Determine the [x, y] coordinate at the center of the cell enclosing the given text.  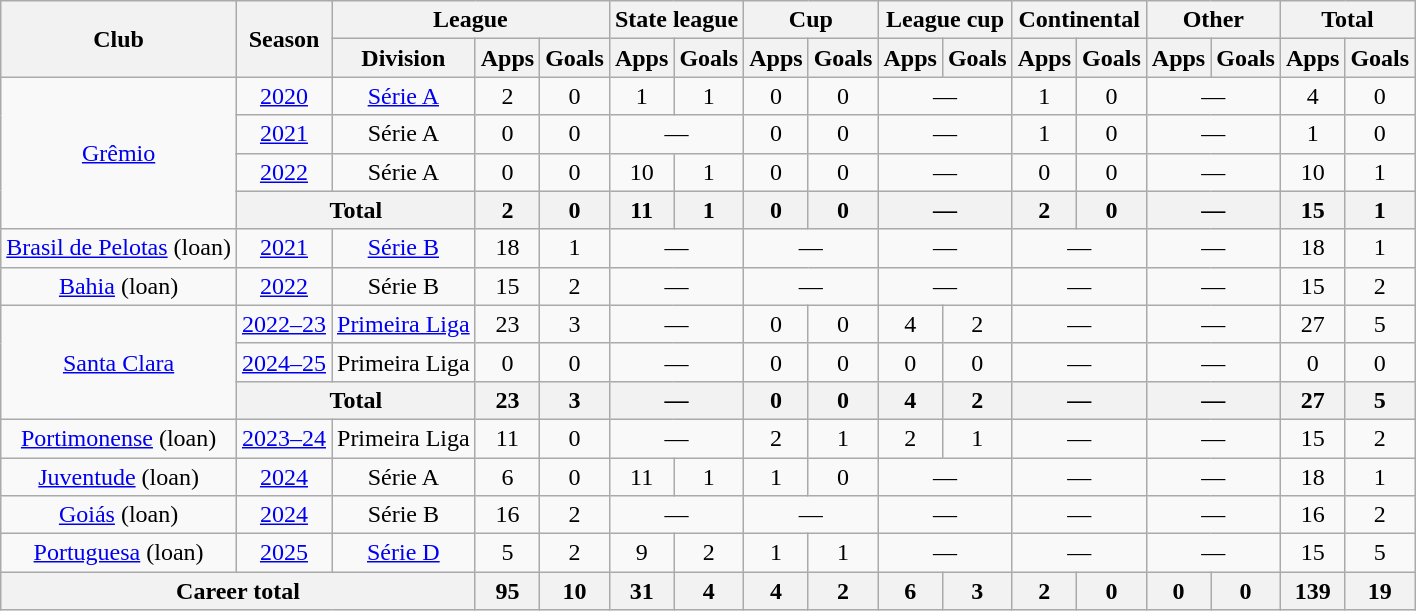
Brasil de Pelotas (loan) [119, 248]
2023–24 [284, 438]
139 [1312, 591]
Série D [404, 553]
2024–25 [284, 362]
2020 [284, 96]
Division [404, 58]
Juventude (loan) [119, 477]
Career total [238, 591]
Continental [1079, 20]
Bahia (loan) [119, 286]
Grêmio [119, 153]
95 [507, 591]
Club [119, 39]
19 [1380, 591]
Other [1213, 20]
State league [676, 20]
9 [641, 553]
League cup [945, 20]
Portuguesa (loan) [119, 553]
Goiás (loan) [119, 515]
Cup [811, 20]
Season [284, 39]
31 [641, 591]
2022–23 [284, 324]
League [471, 20]
2025 [284, 553]
Santa Clara [119, 362]
Portimonense (loan) [119, 438]
